Return the [x, y] coordinate for the center point of the cell that contains the specified text.  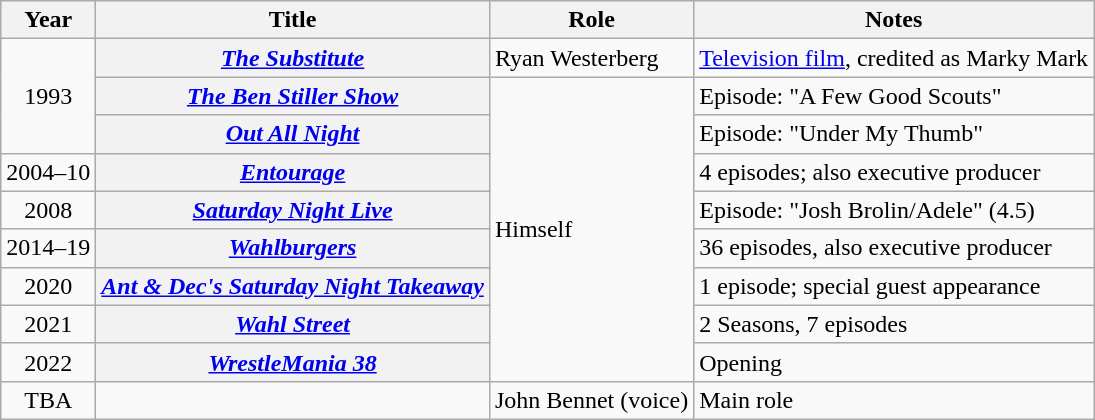
Saturday Night Live [293, 210]
2022 [48, 362]
Main role [894, 400]
Episode: "Josh Brolin/Adele" (4.5) [894, 210]
Himself [591, 229]
Episode: "Under My Thumb" [894, 134]
The Ben Stiller Show [293, 96]
1993 [48, 96]
4 episodes; also executive producer [894, 172]
The Substitute [293, 58]
36 episodes, also executive producer [894, 248]
Title [293, 20]
Opening [894, 362]
Out All Night [293, 134]
2014–19 [48, 248]
John Bennet (voice) [591, 400]
Notes [894, 20]
Ryan Westerberg [591, 58]
Episode: "A Few Good Scouts" [894, 96]
Wahlburgers [293, 248]
Role [591, 20]
Year [48, 20]
2020 [48, 286]
2008 [48, 210]
Entourage [293, 172]
1 episode; special guest appearance [894, 286]
2 Seasons, 7 episodes [894, 324]
Ant & Dec's Saturday Night Takeaway [293, 286]
2021 [48, 324]
Television film, credited as Marky Mark [894, 58]
WrestleMania 38 [293, 362]
TBA [48, 400]
2004–10 [48, 172]
Wahl Street [293, 324]
